Search for the cell housing the specified text and yield its [x, y] center coordinate. 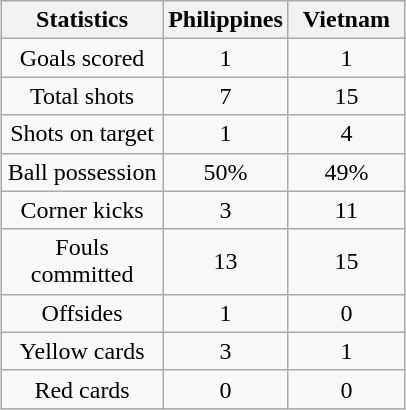
Corner kicks [82, 210]
Statistics [82, 20]
4 [346, 134]
50% [226, 172]
Vietnam [346, 20]
Goals scored [82, 58]
Yellow cards [82, 351]
Fouls committed [82, 262]
49% [346, 172]
Red cards [82, 389]
Total shots [82, 96]
Shots on target [82, 134]
7 [226, 96]
Ball possession [82, 172]
Philippines [226, 20]
Offsides [82, 313]
13 [226, 262]
11 [346, 210]
